Determine the (x, y) coordinate at the center of the cell enclosing the given text.  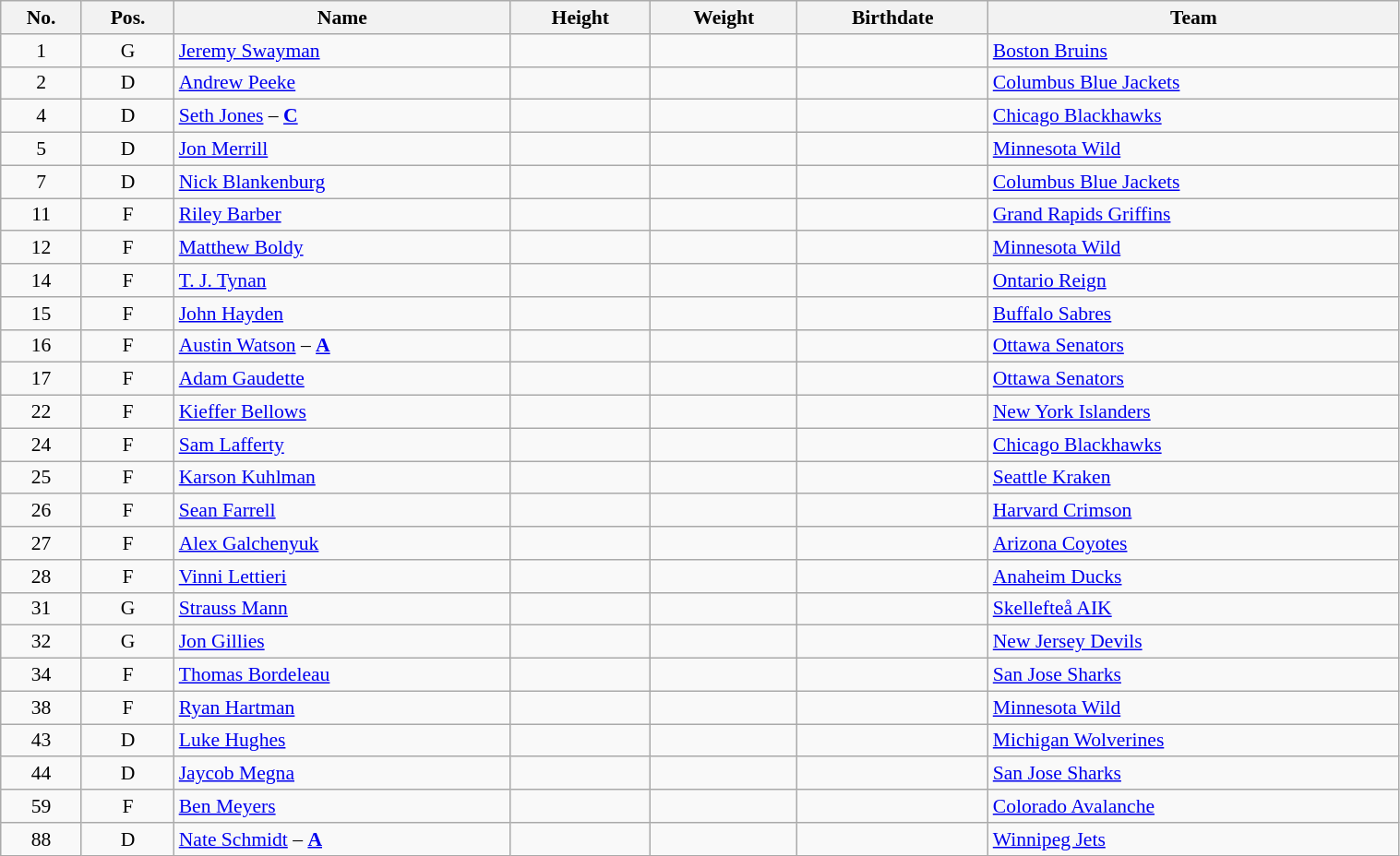
Austin Watson – A (342, 346)
5 (42, 149)
Kieffer Bellows (342, 412)
Karson Kuhlman (342, 478)
34 (42, 675)
Seth Jones – C (342, 116)
24 (42, 445)
Sean Farrell (342, 511)
Jeremy Swayman (342, 51)
Andrew Peeke (342, 83)
7 (42, 182)
Boston Bruins (1194, 51)
Ontario Reign (1194, 280)
15 (42, 314)
Sam Lafferty (342, 445)
31 (42, 609)
Nick Blankenburg (342, 182)
Jon Gillies (342, 642)
Skellefteå AIK (1194, 609)
Winnipeg Jets (1194, 839)
New Jersey Devils (1194, 642)
26 (42, 511)
14 (42, 280)
17 (42, 379)
Alex Galchenyuk (342, 543)
Seattle Kraken (1194, 478)
2 (42, 83)
Buffalo Sabres (1194, 314)
Pos. (127, 18)
Ben Meyers (342, 806)
1 (42, 51)
43 (42, 741)
Ryan Hartman (342, 707)
38 (42, 707)
Jaycob Megna (342, 774)
Arizona Coyotes (1194, 543)
Vinni Lettieri (342, 577)
11 (42, 215)
Harvard Crimson (1194, 511)
32 (42, 642)
Grand Rapids Griffins (1194, 215)
Birthdate (893, 18)
New York Islanders (1194, 412)
22 (42, 412)
25 (42, 478)
John Hayden (342, 314)
Michigan Wolverines (1194, 741)
Jon Merrill (342, 149)
28 (42, 577)
Name (342, 18)
Nate Schmidt – A (342, 839)
Height (580, 18)
T. J. Tynan (342, 280)
Weight (724, 18)
Thomas Bordeleau (342, 675)
16 (42, 346)
Adam Gaudette (342, 379)
4 (42, 116)
Matthew Boldy (342, 248)
59 (42, 806)
44 (42, 774)
27 (42, 543)
Riley Barber (342, 215)
Colorado Avalanche (1194, 806)
12 (42, 248)
Luke Hughes (342, 741)
Strauss Mann (342, 609)
No. (42, 18)
Anaheim Ducks (1194, 577)
88 (42, 839)
Team (1194, 18)
